Scan for the cell matching the given text and deliver its (X, Y) coordinate at center. 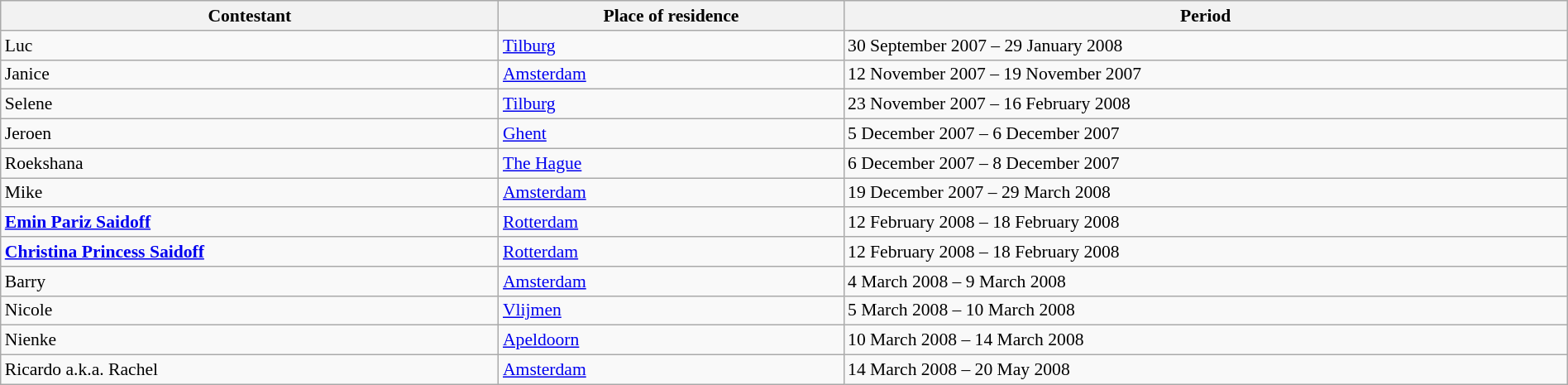
Luc (250, 46)
Mike (250, 193)
30 September 2007 – 29 January 2008 (1206, 46)
5 March 2008 – 10 March 2008 (1206, 310)
Ricardo a.k.a. Rachel (250, 370)
Ghent (672, 134)
Roekshana (250, 163)
5 December 2007 – 6 December 2007 (1206, 134)
Apeldoorn (672, 340)
Barry (250, 282)
Emin Pariz Saidoff (250, 223)
Selene (250, 104)
6 December 2007 – 8 December 2007 (1206, 163)
Janice (250, 75)
Christina Princess Saidoff (250, 252)
4 March 2008 – 9 March 2008 (1206, 282)
Vlijmen (672, 310)
Nicole (250, 310)
Contestant (250, 16)
19 December 2007 – 29 March 2008 (1206, 193)
12 November 2007 – 19 November 2007 (1206, 75)
Period (1206, 16)
The Hague (672, 163)
14 March 2008 – 20 May 2008 (1206, 370)
Jeroen (250, 134)
23 November 2007 – 16 February 2008 (1206, 104)
Place of residence (672, 16)
10 March 2008 – 14 March 2008 (1206, 340)
Nienke (250, 340)
